Return (x, y) of the center of cell containing provided text 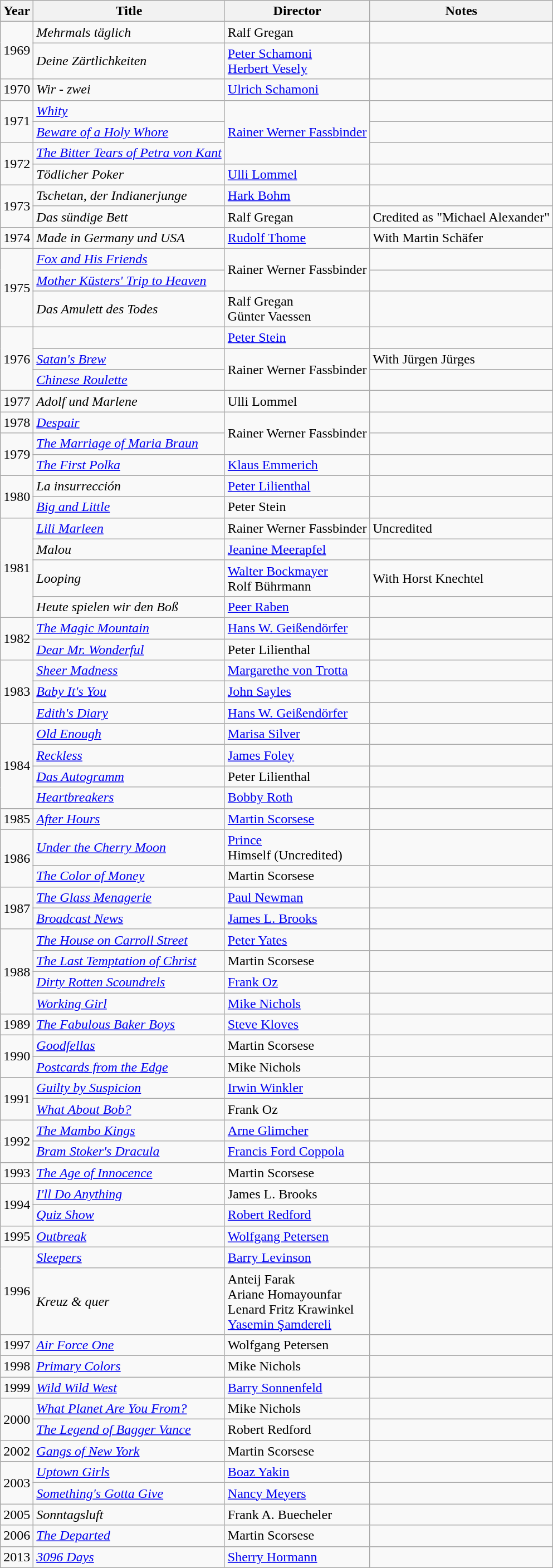
What Planet Are You From? (129, 1409)
1969 (17, 50)
Tödlicher Poker (129, 174)
1972 (17, 164)
Nancy Meyers (297, 1493)
1992 (17, 1141)
Uncredited (461, 528)
Heartbreakers (129, 798)
Boaz Yakin (297, 1472)
1978 (17, 422)
1993 (17, 1173)
Irwin Winkler (297, 1088)
Deine Zärtlichkeiten (129, 61)
Mehrmals täglich (129, 32)
Despair (129, 422)
1977 (17, 401)
Klaus Emmerich (297, 465)
Steve Kloves (297, 1025)
The House on Carroll Street (129, 940)
Paul Newman (297, 897)
Guilty by Suspicion (129, 1088)
1990 (17, 1056)
Beware of a Holy Whore (129, 132)
Broadcast News (129, 918)
2003 (17, 1483)
Credited as "Michael Alexander" (461, 217)
With Horst Knechtel (461, 578)
Barry Sonnenfeld (297, 1388)
Something's Gotta Give (129, 1493)
2013 (17, 1557)
Edith's Diary (129, 713)
Wir - zwei (129, 90)
1986 (17, 858)
Das Autogramm (129, 776)
Sheer Madness (129, 671)
Ulrich Schamoni (297, 90)
2005 (17, 1515)
1982 (17, 638)
The Fabulous Baker Boys (129, 1025)
Director (297, 11)
Dear Mr. Wonderful (129, 650)
Chinese Roulette (129, 380)
2000 (17, 1419)
1988 (17, 971)
La insurrección (129, 486)
Hark Bohm (297, 195)
Lili Marleen (129, 528)
1984 (17, 766)
Bobby Roth (297, 798)
Goodfellas (129, 1046)
Das Amulett des Todes (129, 309)
Tschetan, der Indianerjunge (129, 195)
The Color of Money (129, 876)
Peter Yates (297, 940)
With Martin Schäfer (461, 238)
The Glass Menagerie (129, 897)
The Departed (129, 1536)
1973 (17, 206)
Notes (461, 11)
1980 (17, 497)
1991 (17, 1099)
Malou (129, 549)
Air Force One (129, 1345)
Gangs of New York (129, 1451)
Peer Raben (297, 607)
I'll Do Anything (129, 1194)
The Bitter Tears of Petra von Kant (129, 153)
What About Bob? (129, 1109)
Wild Wild West (129, 1388)
Reckless (129, 755)
The Marriage of Maria Braun (129, 444)
The Mambo Kings (129, 1130)
Postcards from the Edge (129, 1067)
Ralf GreganGünter Vaessen (297, 309)
Walter BockmayerRolf Bührmann (297, 578)
Year (17, 11)
1989 (17, 1025)
Sleepers (129, 1257)
Sonntagsluft (129, 1515)
Looping (129, 578)
John Sayles (297, 692)
1985 (17, 819)
Under the Cherry Moon (129, 847)
Rudolf Thome (297, 238)
Jeanine Meerapfel (297, 549)
1996 (17, 1290)
1975 (17, 287)
Bram Stoker's Dracula (129, 1152)
Title (129, 11)
2002 (17, 1451)
Mother Küsters' Trip to Heaven (129, 280)
Made in Germany und USA (129, 238)
Dirty Rotten Scoundrels (129, 982)
Uptown Girls (129, 1472)
1987 (17, 908)
Barry Levinson (297, 1257)
Quiz Show (129, 1215)
1994 (17, 1205)
Marisa Silver (297, 734)
Peter SchamoniHerbert Vesely (297, 61)
With Jürgen Jürges (461, 359)
Anteij FarakAriane HomayounfarLenard Fritz KrawinkelYasemin Şamdereli (297, 1301)
Whity (129, 111)
The Last Temptation of Christ (129, 961)
Frank A. Buecheler (297, 1515)
Primary Colors (129, 1366)
Margarethe von Trotta (297, 671)
1974 (17, 238)
Fox and His Friends (129, 259)
Big and Little (129, 507)
1983 (17, 692)
Das sündige Bett (129, 217)
The First Polka (129, 465)
Sherry Hormann (297, 1557)
Arne Glimcher (297, 1130)
The Magic Mountain (129, 628)
1997 (17, 1345)
Outbreak (129, 1236)
Adolf und Marlene (129, 401)
The Legend of Bagger Vance (129, 1430)
1979 (17, 454)
Baby It's You (129, 692)
1999 (17, 1388)
After Hours (129, 819)
1976 (17, 359)
1995 (17, 1236)
1981 (17, 568)
James Foley (297, 755)
The Age of Innocence (129, 1173)
Francis Ford Coppola (297, 1152)
Working Girl (129, 1004)
PrinceHimself (Uncredited) (297, 847)
2006 (17, 1536)
3096 Days (129, 1557)
Old Enough (129, 734)
Satan's Brew (129, 359)
1970 (17, 90)
1971 (17, 121)
Heute spielen wir den Boß (129, 607)
1998 (17, 1366)
Kreuz & quer (129, 1301)
